Return (X, Y) of the center of cell containing provided text 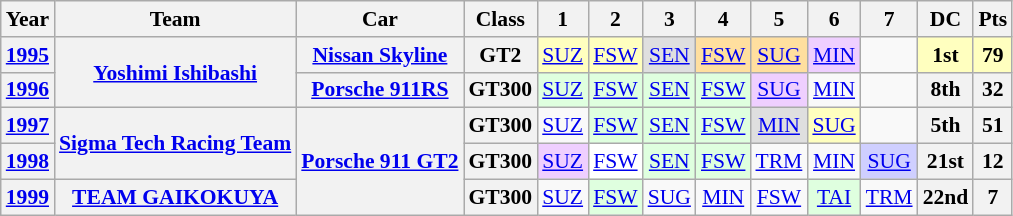
GT2 (501, 55)
Pts (992, 19)
1995 (28, 55)
51 (992, 126)
32 (992, 90)
1st (946, 55)
8th (946, 90)
Porsche 911RS (380, 90)
1999 (28, 197)
5 (778, 19)
6 (834, 19)
22nd (946, 197)
1996 (28, 90)
Porsche 911 GT2 (380, 162)
Class (501, 19)
3 (670, 19)
2 (616, 19)
1997 (28, 126)
Yoshimi Ishibashi (175, 72)
1998 (28, 162)
12 (992, 162)
5th (946, 126)
Year (28, 19)
Team (175, 19)
TAI (834, 197)
21st (946, 162)
4 (724, 19)
Sigma Tech Racing Team (175, 144)
1 (562, 19)
DC (946, 19)
TEAM GAIKOKUYA (175, 197)
Nissan Skyline (380, 55)
Car (380, 19)
79 (992, 55)
